Provide the (x, y) coordinate of the cell's center where the given text is located.  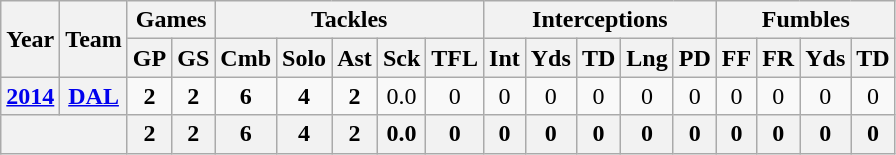
Lng (647, 58)
Int (505, 58)
Interceptions (600, 20)
Sck (401, 58)
FF (736, 58)
GP (149, 58)
Year (30, 39)
Tackles (350, 20)
FR (778, 58)
TFL (455, 58)
Cmb (246, 58)
2014 (30, 96)
Games (170, 20)
Solo (304, 58)
Team (94, 39)
PD (694, 58)
Ast (355, 58)
DAL (94, 96)
GS (194, 58)
Fumbles (806, 20)
